Pinpoint the cell where the given text exists, returning its [X, Y] midpoint coordinate. 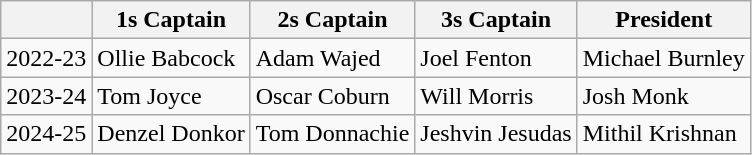
3s Captain [496, 20]
Josh Monk [664, 96]
1s Captain [171, 20]
Tom Donnachie [332, 134]
2022-23 [46, 58]
President [664, 20]
Mithil Krishnan [664, 134]
Joel Fenton [496, 58]
2023-24 [46, 96]
2s Captain [332, 20]
Will Morris [496, 96]
Jeshvin Jesudas [496, 134]
Adam Wajed [332, 58]
Tom Joyce [171, 96]
Oscar Coburn [332, 96]
Ollie Babcock [171, 58]
2024-25 [46, 134]
Denzel Donkor [171, 134]
Michael Burnley [664, 58]
